Capture the cell that displays the provided text and extract its (x, y) central coordinate. 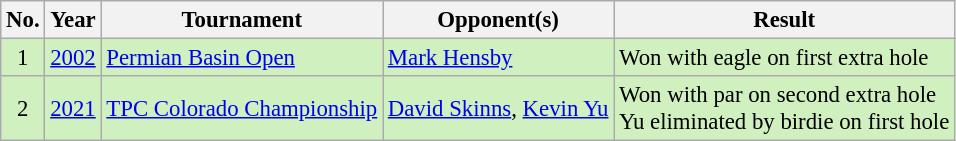
Mark Hensby (498, 58)
Won with eagle on first extra hole (784, 58)
Opponent(s) (498, 20)
Result (784, 20)
Year (73, 20)
TPC Colorado Championship (242, 108)
David Skinns, Kevin Yu (498, 108)
Won with par on second extra holeYu eliminated by birdie on first hole (784, 108)
2002 (73, 58)
2 (23, 108)
Permian Basin Open (242, 58)
2021 (73, 108)
No. (23, 20)
1 (23, 58)
Tournament (242, 20)
